Pinpoint the cell where the given text exists, returning its (X, Y) midpoint coordinate. 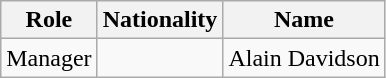
Manager (49, 58)
Alain Davidson (304, 58)
Nationality (160, 20)
Role (49, 20)
Name (304, 20)
